Detect which cell encompasses the target text, then output its [x, y] center coordinate. 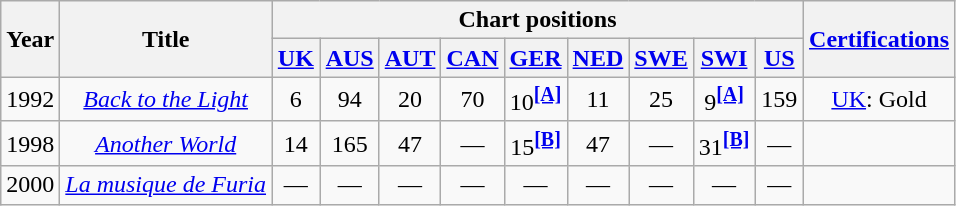
10[A] [536, 100]
Chart positions [538, 20]
9[A] [724, 100]
1992 [30, 100]
NED [598, 58]
70 [472, 100]
Certifications [880, 39]
Back to the Light [166, 100]
15[B] [536, 144]
US [780, 58]
25 [661, 100]
UK: Gold [880, 100]
31[B] [724, 144]
159 [780, 100]
AUT [410, 58]
6 [296, 100]
2000 [30, 185]
SWE [661, 58]
Another World [166, 144]
Year [30, 39]
CAN [472, 58]
SWI [724, 58]
20 [410, 100]
1998 [30, 144]
GER [536, 58]
Title [166, 39]
94 [350, 100]
AUS [350, 58]
11 [598, 100]
La musique de Furia [166, 185]
165 [350, 144]
UK [296, 58]
14 [296, 144]
